Detect which cell encompasses the target text, then output its [x, y] center coordinate. 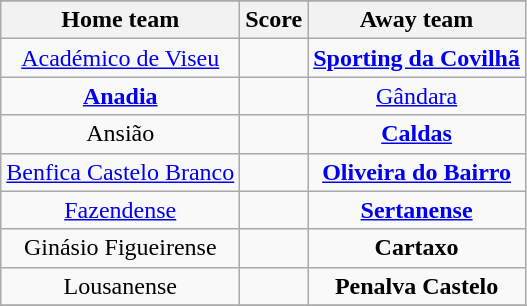
Oliveira do Bairro [417, 172]
Ansião [120, 134]
Lousanense [120, 286]
Académico de Viseu [120, 58]
Gândara [417, 96]
Fazendense [120, 210]
Score [274, 20]
Home team [120, 20]
Anadia [120, 96]
Caldas [417, 134]
Sertanense [417, 210]
Ginásio Figueirense [120, 248]
Benfica Castelo Branco [120, 172]
Cartaxo [417, 248]
Penalva Castelo [417, 286]
Sporting da Covilhã [417, 58]
Away team [417, 20]
